Pinpoint the cell where the given text exists, returning its [x, y] midpoint coordinate. 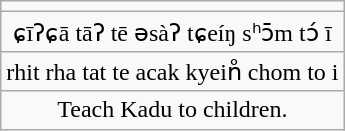
ɕīʔɕā tāʔ tē əsàʔ tɕeíŋ sʰɔ̄m tɔ́ ī [172, 32]
rhit rha tat te acak kyein̊ chom to i [172, 71]
Teach Kadu to children. [172, 110]
